Provide the (x, y) coordinate of the cell's center where the given text is located.  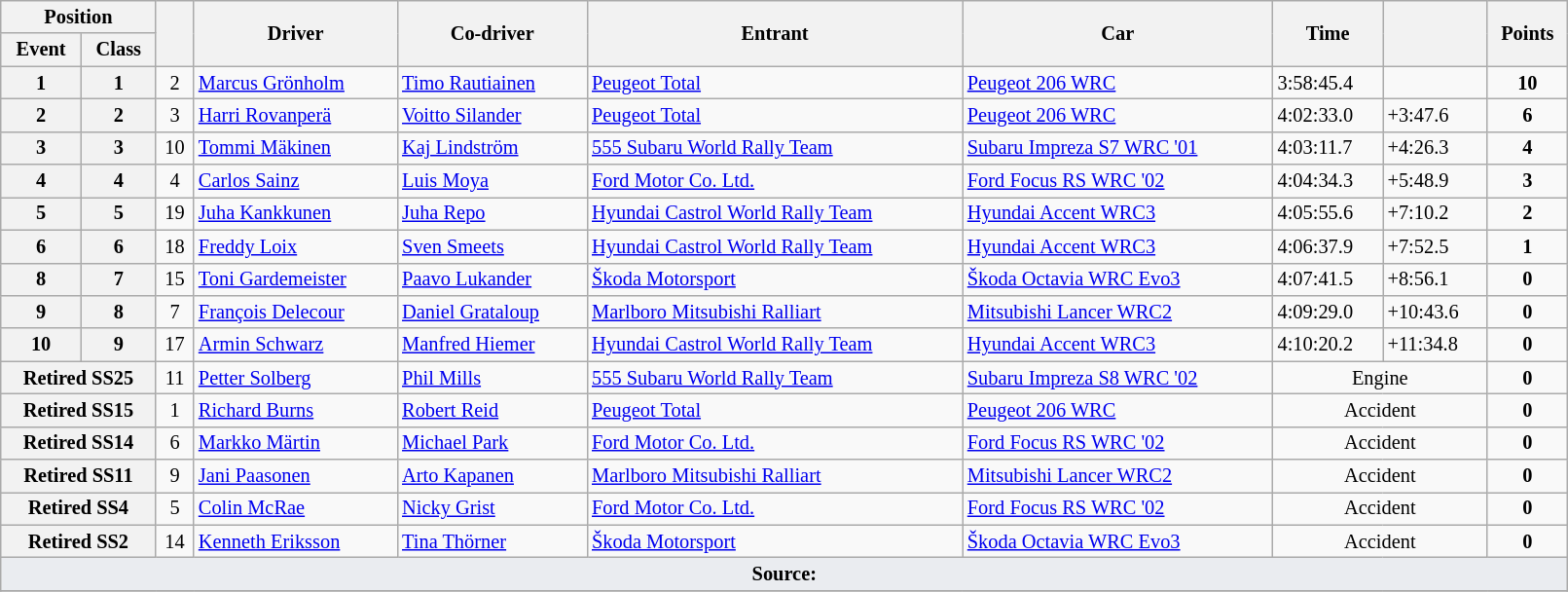
4:09:29.0 (1328, 312)
Tommi Mäkinen (296, 148)
Arto Kapanen (492, 476)
14 (175, 541)
17 (175, 345)
Robert Reid (492, 410)
Harri Rovanperä (296, 115)
+5:48.9 (1435, 181)
+11:34.8 (1435, 345)
4:10:20.2 (1328, 345)
Marcus Grönholm (296, 83)
11 (175, 378)
Daniel Grataloup (492, 312)
François Delecour (296, 312)
Manfred Hiemer (492, 345)
19 (175, 213)
Phil Mills (492, 378)
Juha Kankkunen (296, 213)
Retired SS4 (78, 508)
Class (119, 50)
Timo Rautiainen (492, 83)
4:06:37.9 (1328, 246)
Armin Schwarz (296, 345)
+8:56.1 (1435, 279)
Juha Repo (492, 213)
Retired SS14 (78, 443)
Co-driver (492, 33)
Paavo Lukander (492, 279)
Source: (784, 573)
Car (1117, 33)
Kaj Lindström (492, 148)
Luis Moya (492, 181)
Tina Thörner (492, 541)
Driver (296, 33)
Retired SS11 (78, 476)
+10:43.6 (1435, 312)
Colin McRae (296, 508)
Jani Paasonen (296, 476)
Petter Solberg (296, 378)
Richard Burns (296, 410)
Points (1528, 33)
Nicky Grist (492, 508)
Voitto Silander (492, 115)
Time (1328, 33)
Michael Park (492, 443)
Markko Märtin (296, 443)
4:07:41.5 (1328, 279)
Retired SS2 (78, 541)
Retired SS15 (78, 410)
Freddy Loix (296, 246)
4:03:11.7 (1328, 148)
4:04:34.3 (1328, 181)
18 (175, 246)
+4:26.3 (1435, 148)
4:05:55.6 (1328, 213)
4:02:33.0 (1328, 115)
Carlos Sainz (296, 181)
15 (175, 279)
3:58:45.4 (1328, 83)
+3:47.6 (1435, 115)
Subaru Impreza S8 WRC '02 (1117, 378)
Kenneth Eriksson (296, 541)
Subaru Impreza S7 WRC '01 (1117, 148)
+7:52.5 (1435, 246)
Toni Gardemeister (296, 279)
Position (78, 17)
Sven Smeets (492, 246)
Retired SS25 (78, 378)
Event (41, 50)
Entrant (775, 33)
+7:10.2 (1435, 213)
Engine (1380, 378)
